Return [x, y] of the center of cell containing provided text 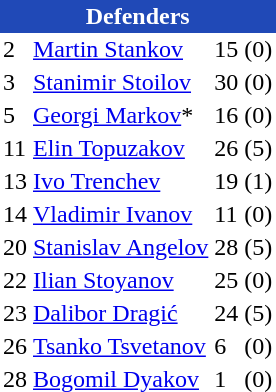
Dalibor Dragić [120, 314]
30 [226, 82]
Tsanko Tsvetanov [120, 346]
Georgi Markov* [120, 116]
23 [15, 314]
Vladimir Ivanov [120, 214]
22 [15, 280]
5 [15, 116]
19 [226, 182]
28 [226, 248]
16 [226, 116]
Stanislav Angelov [120, 248]
(1) [258, 182]
Stanimir Stoilov [120, 82]
2 [15, 50]
Martin Stankov [120, 50]
20 [15, 248]
Elin Topuzakov [120, 148]
13 [15, 182]
3 [15, 82]
Defenders [138, 16]
Ivo Trenchev [120, 182]
6 [226, 346]
25 [226, 280]
15 [226, 50]
Ilian Stoyanov [120, 280]
24 [226, 314]
14 [15, 214]
